Capture the cell that displays the provided text and extract its [x, y] central coordinate. 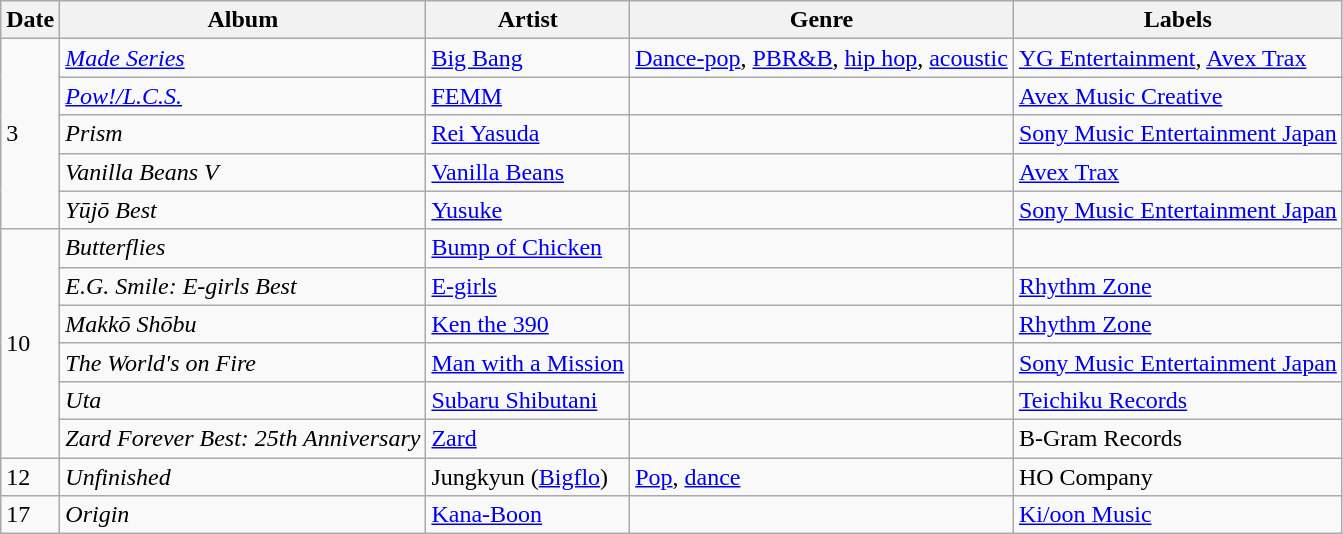
Prism [243, 134]
Big Bang [528, 58]
Pop, dance [822, 477]
Uta [243, 400]
Bump of Chicken [528, 248]
Unfinished [243, 477]
Yusuke [528, 210]
B-Gram Records [1178, 438]
Album [243, 20]
Zard [528, 438]
E-girls [528, 286]
YG Entertainment, Avex Trax [1178, 58]
Genre [822, 20]
3 [30, 134]
Ki/oon Music [1178, 515]
12 [30, 477]
Man with a Mission [528, 362]
Vanilla Beans V [243, 172]
Yūjō Best [243, 210]
The World's on Fire [243, 362]
Makkō Shōbu [243, 324]
Ken the 390 [528, 324]
Date [30, 20]
Rei Yasuda [528, 134]
Teichiku Records [1178, 400]
Pow!/L.C.S. [243, 96]
Vanilla Beans [528, 172]
Artist [528, 20]
10 [30, 343]
HO Company [1178, 477]
Origin [243, 515]
Dance-pop, PBR&B, hip hop, acoustic [822, 58]
FEMM [528, 96]
Made Series [243, 58]
Butterflies [243, 248]
Jungkyun (Bigflo) [528, 477]
Kana-Boon [528, 515]
17 [30, 515]
Avex Trax [1178, 172]
Zard Forever Best: 25th Anniversary [243, 438]
Labels [1178, 20]
Avex Music Creative [1178, 96]
E.G. Smile: E-girls Best [243, 286]
Subaru Shibutani [528, 400]
